Determine the [X, Y] coordinate at the center of the cell enclosing the given text.  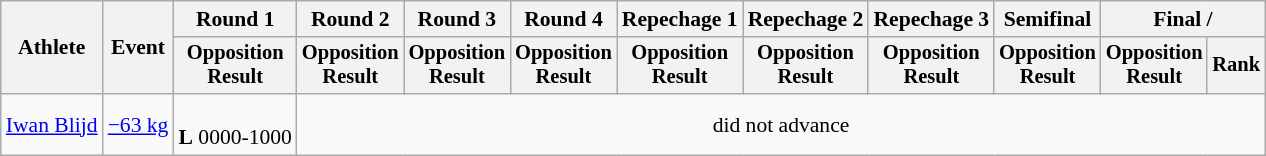
Round 1 [234, 19]
−63 kg [138, 124]
Final / [1183, 19]
Semifinal [1048, 19]
Round 2 [350, 19]
Round 4 [564, 19]
Event [138, 48]
Repechage 2 [806, 19]
Athlete [52, 48]
Rank [1236, 66]
Repechage 3 [931, 19]
Repechage 1 [680, 19]
did not advance [781, 124]
L 0000-1000 [234, 124]
Round 3 [458, 19]
Iwan Blijd [52, 124]
